Pinpoint the cell where the given text exists, returning its (X, Y) midpoint coordinate. 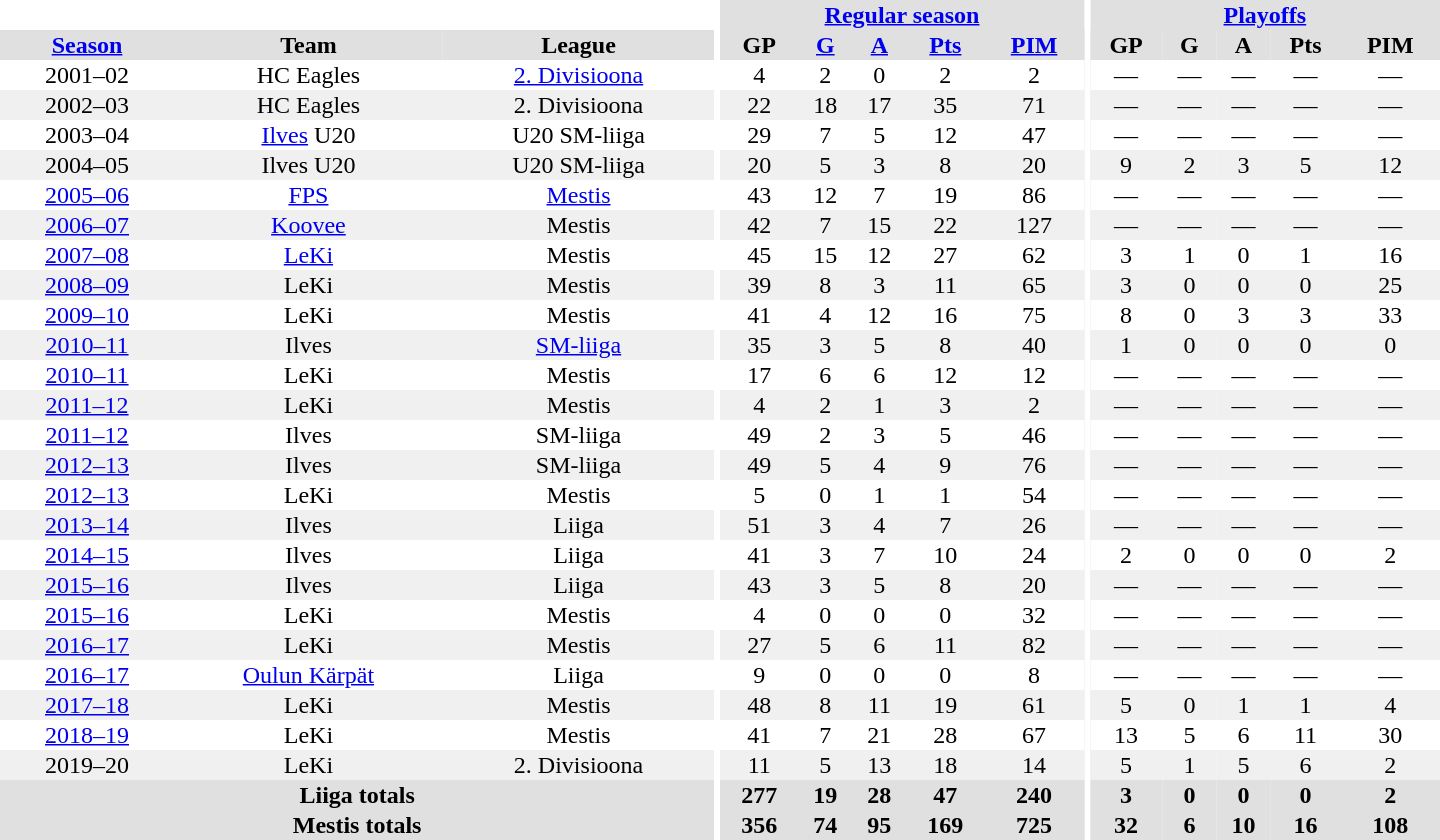
Team (308, 45)
2014–15 (87, 555)
2003–04 (87, 135)
725 (1034, 825)
65 (1034, 285)
Liiga totals (357, 795)
2005–06 (87, 195)
169 (945, 825)
62 (1034, 255)
2002–03 (87, 105)
2004–05 (87, 165)
277 (759, 795)
2019–20 (87, 765)
71 (1034, 105)
2017–18 (87, 705)
2007–08 (87, 255)
2001–02 (87, 75)
14 (1034, 765)
Playoffs (1265, 15)
75 (1034, 315)
76 (1034, 465)
54 (1034, 495)
45 (759, 255)
39 (759, 285)
82 (1034, 645)
FPS (308, 195)
2018–19 (87, 735)
25 (1390, 285)
51 (759, 525)
67 (1034, 735)
Regular season (902, 15)
2009–10 (87, 315)
Mestis totals (357, 825)
Oulun Kärpät (308, 675)
86 (1034, 195)
29 (759, 135)
Season (87, 45)
240 (1034, 795)
46 (1034, 435)
2008–09 (87, 285)
95 (879, 825)
48 (759, 705)
127 (1034, 225)
League (579, 45)
2006–07 (87, 225)
Koovee (308, 225)
2013–14 (87, 525)
61 (1034, 705)
21 (879, 735)
356 (759, 825)
42 (759, 225)
33 (1390, 315)
30 (1390, 735)
26 (1034, 525)
40 (1034, 345)
108 (1390, 825)
74 (825, 825)
24 (1034, 555)
